Search for the cell housing the specified text and yield its (x, y) center coordinate. 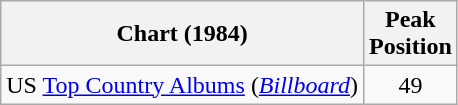
PeakPosition (411, 34)
Chart (1984) (182, 34)
49 (411, 85)
US Top Country Albums (Billboard) (182, 85)
